Output the (x, y) coordinate of the center of the cell containing the given text.  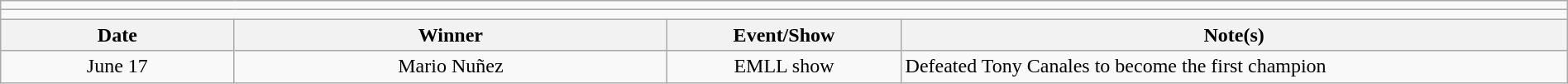
Date (117, 35)
Note(s) (1234, 35)
EMLL show (784, 67)
Mario Nuñez (451, 67)
Defeated Tony Canales to become the first champion (1234, 67)
Event/Show (784, 35)
Winner (451, 35)
June 17 (117, 67)
